Return (x, y) of the center of cell containing provided text 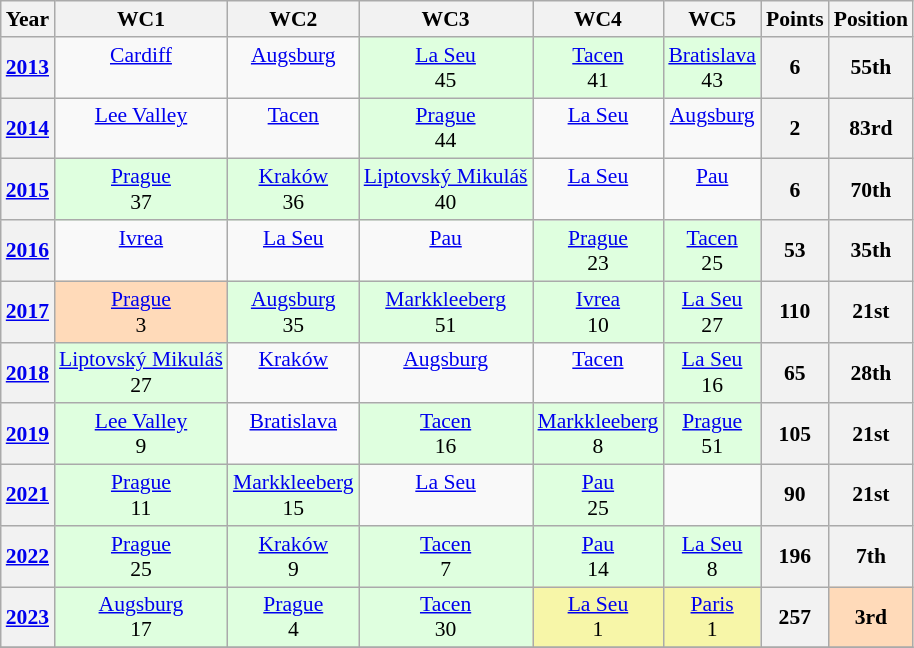
Liptovský Mikuláš 27 (141, 372)
Bratislava 43 (712, 68)
Prague 11 (141, 496)
Prague 25 (141, 556)
Ivrea (141, 250)
La Seu 45 (446, 68)
Kraków (294, 372)
Tacen 16 (446, 434)
Kraków 9 (294, 556)
Tacen 41 (598, 68)
105 (795, 434)
Ivrea 10 (598, 312)
28th (871, 372)
3rd (871, 618)
Points (795, 19)
2016 (28, 250)
Lee Valley 9 (141, 434)
Lee Valley (141, 128)
WC4 (598, 19)
Position (871, 19)
Tacen 30 (446, 618)
70th (871, 190)
2015 (28, 190)
Prague 3 (141, 312)
Paris 1 (712, 618)
WC2 (294, 19)
WC1 (141, 19)
Kraków 36 (294, 190)
La Seu 1 (598, 618)
2 (795, 128)
2022 (28, 556)
2014 (28, 128)
2021 (28, 496)
2023 (28, 618)
Pau 14 (598, 556)
2019 (28, 434)
7th (871, 556)
83rd (871, 128)
2018 (28, 372)
Tacen 25 (712, 250)
La Seu 16 (712, 372)
53 (795, 250)
Prague 4 (294, 618)
55th (871, 68)
Prague 37 (141, 190)
Augsburg 17 (141, 618)
Year (28, 19)
Prague 44 (446, 128)
Cardiff (141, 68)
Pau 25 (598, 496)
Prague 51 (712, 434)
Markkleeberg51 (446, 312)
Prague 23 (598, 250)
Augsburg 35 (294, 312)
90 (795, 496)
Liptovský Mikuláš 40 (446, 190)
196 (795, 556)
Markkleeberg8 (598, 434)
Bratislava (294, 434)
WC3 (446, 19)
257 (795, 618)
65 (795, 372)
Tacen 7 (446, 556)
2013 (28, 68)
2017 (28, 312)
Markkleeberg15 (294, 496)
La Seu 8 (712, 556)
La Seu 27 (712, 312)
110 (795, 312)
WC5 (712, 19)
35th (871, 250)
